Pinpoint the cell where the given text exists, returning its (X, Y) midpoint coordinate. 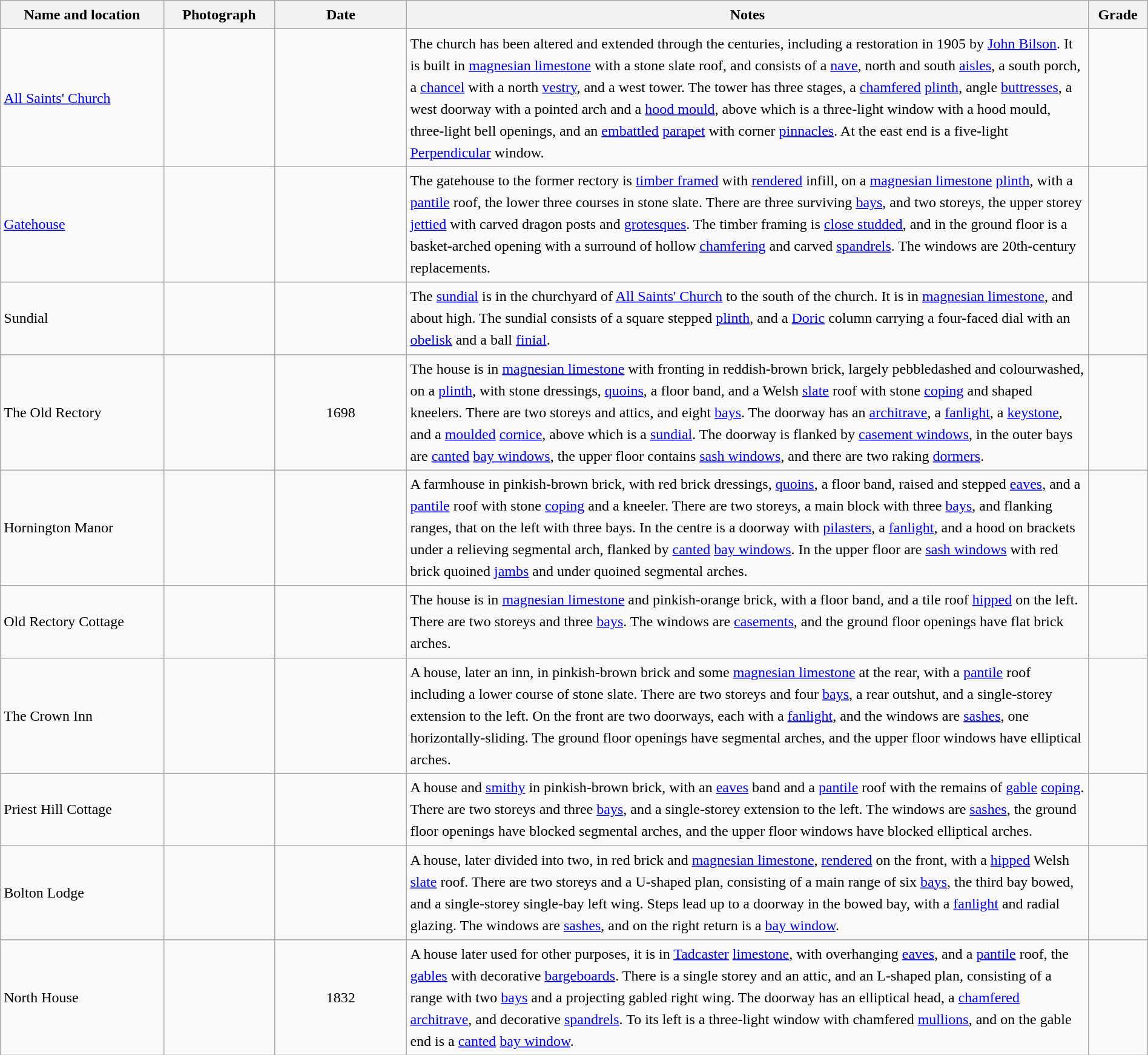
Name and location (82, 15)
Hornington Manor (82, 528)
The Old Rectory (82, 412)
Notes (747, 15)
North House (82, 997)
1698 (341, 412)
The Crown Inn (82, 716)
Bolton Lodge (82, 893)
Photograph (219, 15)
All Saints' Church (82, 98)
Priest Hill Cottage (82, 809)
Date (341, 15)
Gatehouse (82, 224)
Old Rectory Cottage (82, 621)
Sundial (82, 319)
Grade (1118, 15)
1832 (341, 997)
